Identify which cell holds the provided text, then report its [X, Y] central coordinate. 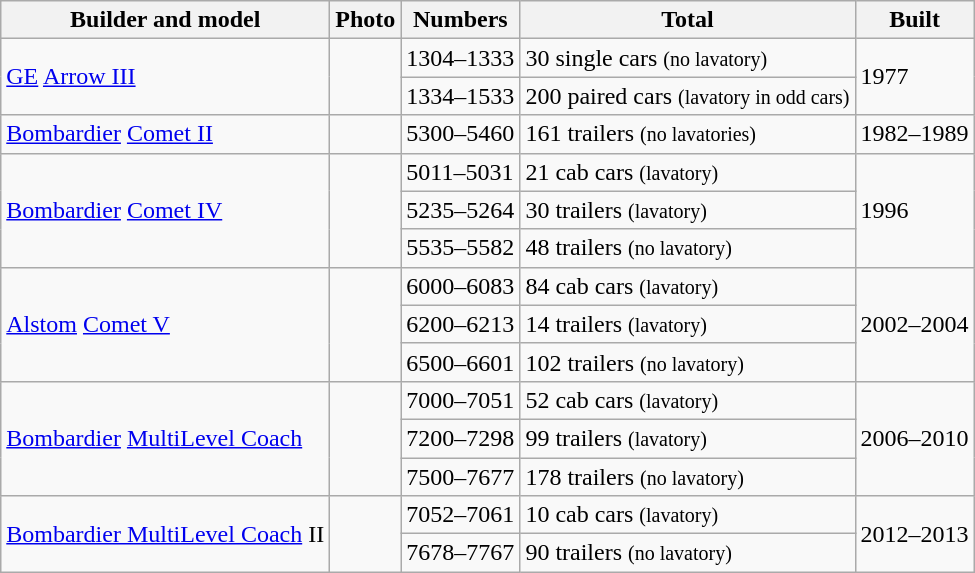
1996 [914, 210]
10 cab cars (lavatory) [688, 515]
2006–2010 [914, 438]
84 cab cars (lavatory) [688, 286]
7500–7677 [460, 477]
GE Arrow III [166, 77]
6200–6213 [460, 324]
Bombardier Comet IV [166, 210]
Alstom Comet V [166, 324]
6000–6083 [460, 286]
52 cab cars (lavatory) [688, 400]
Total [688, 20]
1334–1533 [460, 96]
5235–5264 [460, 210]
48 trailers (no lavatory) [688, 248]
Bombardier MultiLevel Coach [166, 438]
Built [914, 20]
Builder and model [166, 20]
Numbers [460, 20]
30 single cars (no lavatory) [688, 58]
178 trailers (no lavatory) [688, 477]
5011–5031 [460, 172]
6500–6601 [460, 362]
21 cab cars (lavatory) [688, 172]
2012–2013 [914, 534]
5300–5460 [460, 134]
7678–7767 [460, 553]
7200–7298 [460, 438]
2002–2004 [914, 324]
30 trailers (lavatory) [688, 210]
5535–5582 [460, 248]
102 trailers (no lavatory) [688, 362]
161 trailers (no lavatories) [688, 134]
14 trailers (lavatory) [688, 324]
1982–1989 [914, 134]
Bombardier Comet II [166, 134]
1304–1333 [460, 58]
Bombardier MultiLevel Coach II [166, 534]
200 paired cars (lavatory in odd cars) [688, 96]
7000–7051 [460, 400]
1977 [914, 77]
Photo [366, 20]
90 trailers (no lavatory) [688, 553]
99 trailers (lavatory) [688, 438]
7052–7061 [460, 515]
